Provide the (X, Y) coordinate of the cell's center where the given text is located.  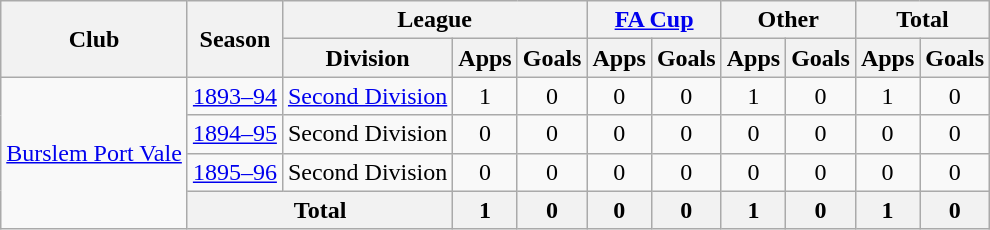
Burslem Port Vale (94, 153)
1893–94 (234, 96)
League (434, 20)
Division (367, 58)
Season (234, 39)
1895–96 (234, 172)
Other (788, 20)
1894–95 (234, 134)
FA Cup (654, 20)
Club (94, 39)
